For the text-containing cell, return its midpoint in (X, Y) coordinate format. 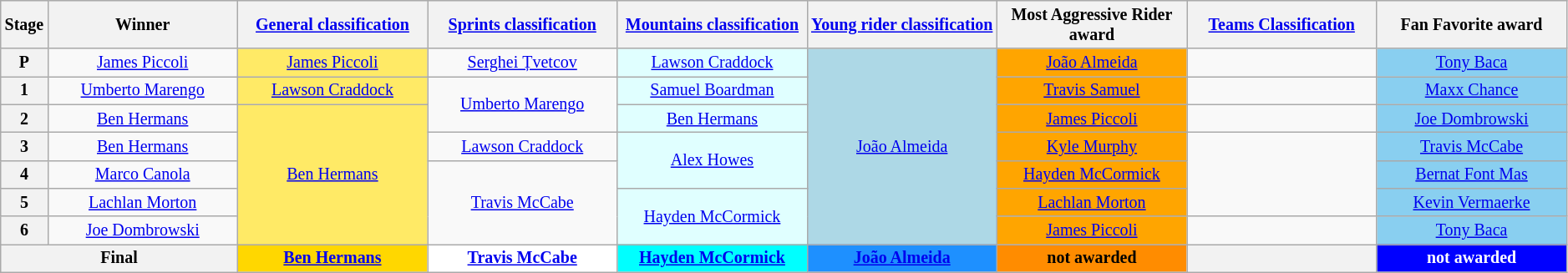
General classification (332, 25)
Serghei Țvetcov (523, 63)
Teams Classification (1281, 25)
P (24, 63)
Maxx Chance (1472, 90)
Kevin Vermaerke (1472, 202)
Stage (24, 25)
Alex Howes (712, 160)
Final (119, 259)
Travis Samuel (1091, 90)
4 (24, 174)
2 (24, 119)
6 (24, 230)
Fan Favorite award (1472, 25)
Samuel Boardman (712, 90)
1 (24, 90)
Mountains classification (712, 25)
Bernat Font Mas (1472, 174)
Kyle Murphy (1091, 147)
Marco Canola (142, 174)
5 (24, 202)
Most Aggressive Rider award (1091, 25)
Sprints classification (523, 25)
Young rider classification (902, 25)
3 (24, 147)
Winner (142, 25)
